Return (x, y) of the center of cell containing provided text 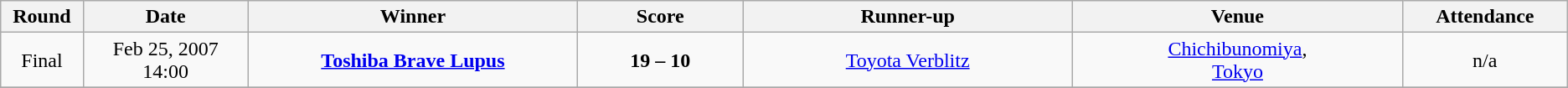
19 – 10 (660, 60)
Toshiba Brave Lupus (413, 60)
Chichibunomiya,Tokyo (1238, 60)
n/a (1484, 60)
Attendance (1484, 17)
Feb 25, 2007 14:00 (166, 60)
Winner (413, 17)
Round (42, 17)
Date (166, 17)
Score (660, 17)
Venue (1238, 17)
Toyota Verblitz (908, 60)
Runner-up (908, 17)
Final (42, 60)
